Capture the cell that displays the provided text and extract its [X, Y] central coordinate. 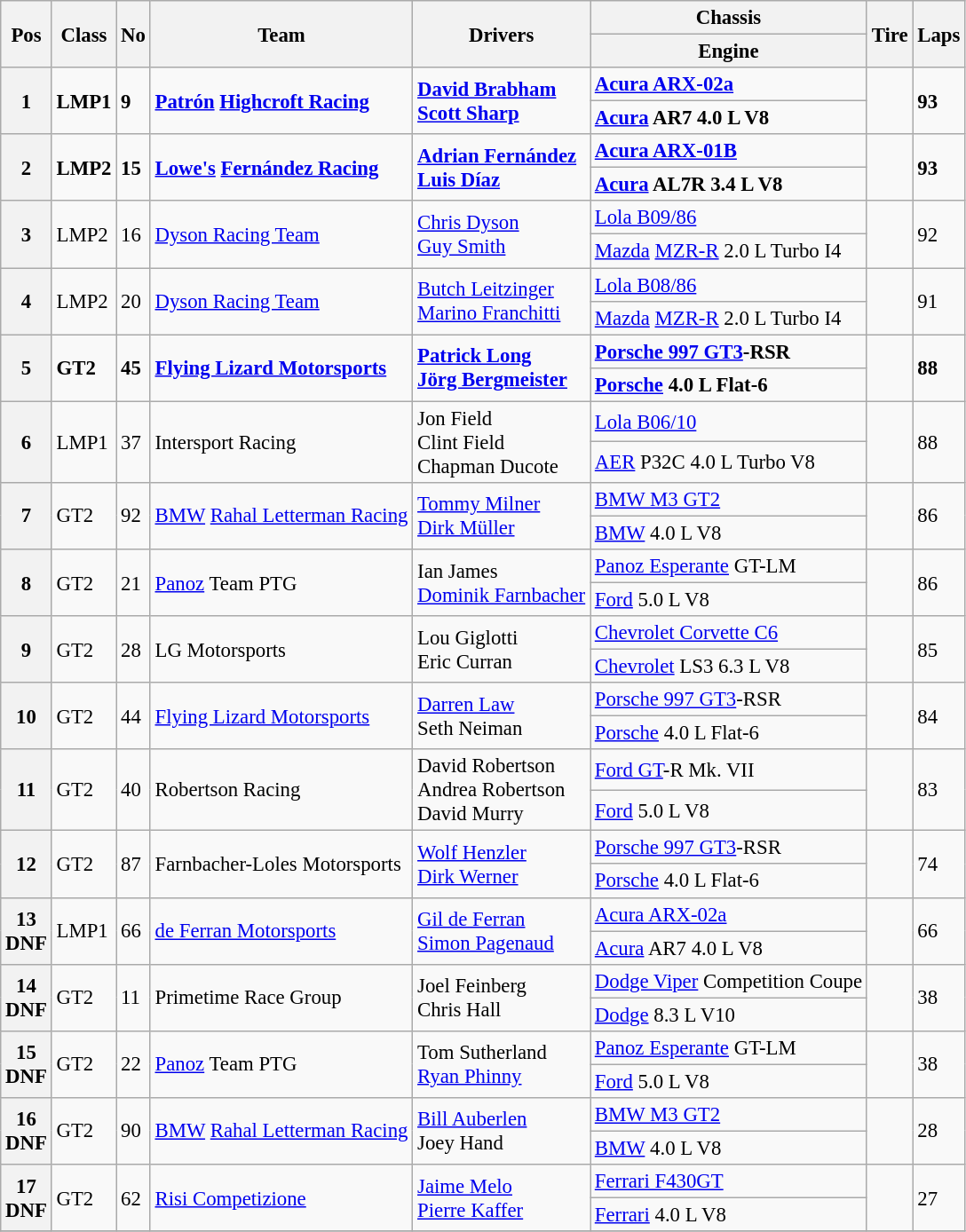
3 [27, 234]
Lou Giglotti Eric Curran [502, 650]
Intersport Racing [281, 442]
Ferrari F430GT [728, 1181]
Acura AL7R 3.4 L V8 [728, 185]
Lola B09/86 [728, 217]
Lowe's Fernández Racing [281, 167]
Patrón Highcroft Racing [281, 101]
14DNF [27, 998]
Chris Dyson Guy Smith [502, 234]
Risi Competizione [281, 1198]
15DNF [27, 1065]
13DNF [27, 930]
Gil de Ferran Simon Pagenaud [502, 930]
Joel Feinberg Chris Hall [502, 998]
Adrian Fernández Luis Díaz [502, 167]
Ian James Dominik Farnbacher [502, 582]
AER P32C 4.0 L Turbo V8 [728, 462]
1 [27, 101]
27 [939, 1198]
84 [939, 715]
David Brabham Scott Sharp [502, 101]
Butch Leitzinger Marino Franchitti [502, 302]
Patrick Long Jörg Bergmeister [502, 367]
Jon Field Clint Field Chapman Ducote [502, 442]
4 [27, 302]
Ferrari 4.0 L V8 [728, 1215]
Chevrolet Corvette C6 [728, 633]
Tommy Milner Dirk Müller [502, 517]
Drivers [502, 34]
Bill Auberlen Joey Hand [502, 1131]
20 [133, 302]
Primetime Race Group [281, 998]
Tire [890, 34]
Darren Law Seth Neiman [502, 715]
Engine [728, 51]
15 [133, 167]
2 [27, 167]
Acura ARX-01B [728, 151]
Tom Sutherland Ryan Phinny [502, 1065]
Ford GT-R Mk. VII [728, 770]
37 [133, 442]
de Ferran Motorsports [281, 930]
Robertson Racing [281, 790]
16 [133, 234]
17DNF [27, 1198]
62 [133, 1198]
6 [27, 442]
Pos [27, 34]
Jaime Melo Pierre Kaffer [502, 1198]
Farnbacher-Loles Motorsports [281, 865]
90 [133, 1131]
45 [133, 367]
74 [939, 865]
40 [133, 790]
8 [27, 582]
Dodge 8.3 L V10 [728, 1015]
10 [27, 715]
LG Motorsports [281, 650]
Laps [939, 34]
87 [133, 865]
Lola B08/86 [728, 285]
Team [281, 34]
Chassis [728, 18]
85 [939, 650]
12 [27, 865]
David Robertson Andrea Robertson David Murry [502, 790]
21 [133, 582]
5 [27, 367]
83 [939, 790]
Class [83, 34]
91 [939, 302]
22 [133, 1065]
Dodge Viper Competition Coupe [728, 981]
44 [133, 715]
Lola B06/10 [728, 422]
7 [27, 517]
16DNF [27, 1131]
No [133, 34]
Chevrolet LS3 6.3 L V8 [728, 667]
Wolf Henzler Dirk Werner [502, 865]
